From the cell containing the given text, extract its center point as (X, Y) coordinate. 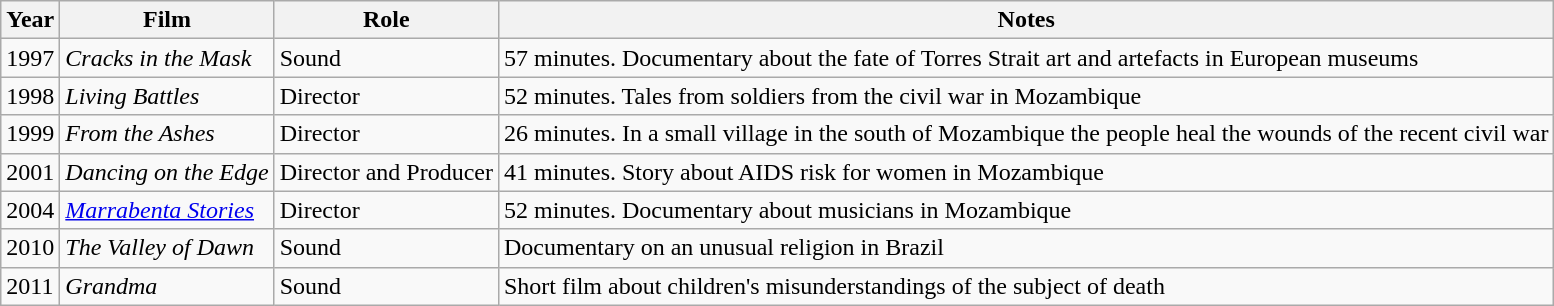
Cracks in the Mask (167, 58)
Film (167, 20)
Role (386, 20)
1999 (30, 134)
Marrabenta Stories (167, 210)
The Valley of Dawn (167, 248)
Short film about children's misunderstandings of the subject of death (1026, 286)
Year (30, 20)
Director and Producer (386, 172)
2001 (30, 172)
Living Battles (167, 96)
Notes (1026, 20)
From the Ashes (167, 134)
26 minutes. In a small village in the south of Mozambique the people heal the wounds of the recent civil war (1026, 134)
2004 (30, 210)
Documentary on an unusual religion in Brazil (1026, 248)
1998 (30, 96)
Dancing on the Edge (167, 172)
2011 (30, 286)
2010 (30, 248)
1997 (30, 58)
41 minutes. Story about AIDS risk for women in Mozambique (1026, 172)
52 minutes. Documentary about musicians in Mozambique (1026, 210)
Grandma (167, 286)
52 minutes. Tales from soldiers from the civil war in Mozambique (1026, 96)
57 minutes. Documentary about the fate of Torres Strait art and artefacts in European museums (1026, 58)
